Search for the cell housing the specified text and yield its [X, Y] center coordinate. 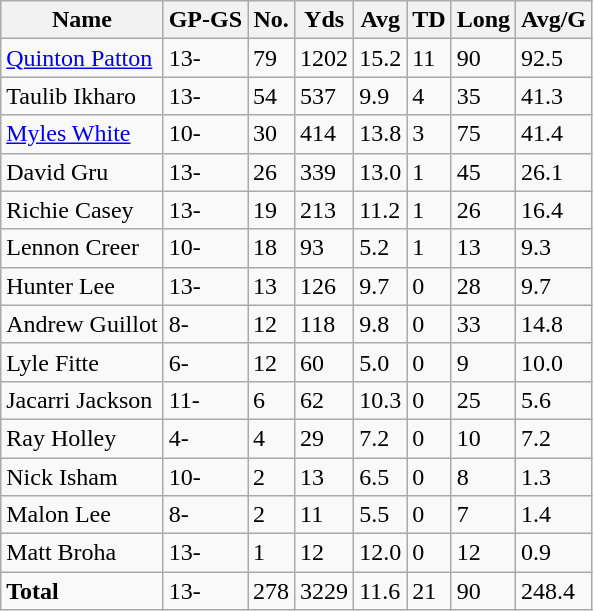
1.4 [554, 515]
Name [82, 20]
92.5 [554, 58]
79 [272, 58]
25 [483, 400]
248.4 [554, 591]
11.6 [380, 591]
29 [324, 438]
35 [483, 96]
10.3 [380, 400]
14.8 [554, 324]
26.1 [554, 172]
11.2 [380, 210]
75 [483, 134]
8 [483, 477]
19 [272, 210]
3229 [324, 591]
Matt Broha [82, 553]
Myles White [82, 134]
Hunter Lee [82, 286]
7 [483, 515]
16.4 [554, 210]
13.8 [380, 134]
10.0 [554, 362]
5.5 [380, 515]
Yds [324, 20]
Taulib Ikharo [82, 96]
12.0 [380, 553]
4- [205, 438]
Nick Isham [82, 477]
David Gru [82, 172]
1.3 [554, 477]
414 [324, 134]
9.3 [554, 248]
Andrew Guillot [82, 324]
Ray Holley [82, 438]
9.9 [380, 96]
3 [429, 134]
537 [324, 96]
62 [324, 400]
Avg [380, 20]
126 [324, 286]
No. [272, 20]
213 [324, 210]
5.6 [554, 400]
TD [429, 20]
15.2 [380, 58]
9.8 [380, 324]
60 [324, 362]
1202 [324, 58]
41.4 [554, 134]
45 [483, 172]
5.0 [380, 362]
18 [272, 248]
Long [483, 20]
6 [272, 400]
6- [205, 362]
10 [483, 438]
9 [483, 362]
11- [205, 400]
33 [483, 324]
41.3 [554, 96]
GP-GS [205, 20]
339 [324, 172]
6.5 [380, 477]
54 [272, 96]
13.0 [380, 172]
28 [483, 286]
118 [324, 324]
Total [82, 591]
93 [324, 248]
0.9 [554, 553]
Jacarri Jackson [82, 400]
30 [272, 134]
Lyle Fitte [82, 362]
278 [272, 591]
Lennon Creer [82, 248]
Avg/G [554, 20]
Malon Lee [82, 515]
Quinton Patton [82, 58]
21 [429, 591]
5.2 [380, 248]
Richie Casey [82, 210]
